Detect which cell encompasses the target text, then output its (X, Y) center coordinate. 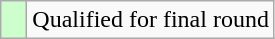
Qualified for final round (151, 20)
